Extract the [X, Y] coordinate from the center of the cell holding the provided text.  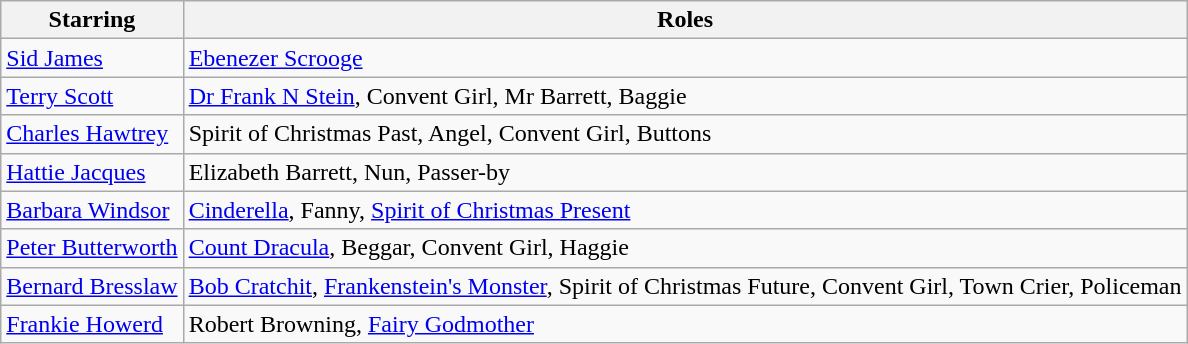
Robert Browning, Fairy Godmother [685, 324]
Elizabeth Barrett, Nun, Passer-by [685, 172]
Roles [685, 20]
Barbara Windsor [92, 210]
Spirit of Christmas Past, Angel, Convent Girl, Buttons [685, 134]
Hattie Jacques [92, 172]
Cinderella, Fanny, Spirit of Christmas Present [685, 210]
Count Dracula, Beggar, Convent Girl, Haggie [685, 248]
Starring [92, 20]
Sid James [92, 58]
Ebenezer Scrooge [685, 58]
Bob Cratchit, Frankenstein's Monster, Spirit of Christmas Future, Convent Girl, Town Crier, Policeman [685, 286]
Charles Hawtrey [92, 134]
Frankie Howerd [92, 324]
Terry Scott [92, 96]
Peter Butterworth [92, 248]
Bernard Bresslaw [92, 286]
Dr Frank N Stein, Convent Girl, Mr Barrett, Baggie [685, 96]
